Return (x, y) of the center of cell containing provided text 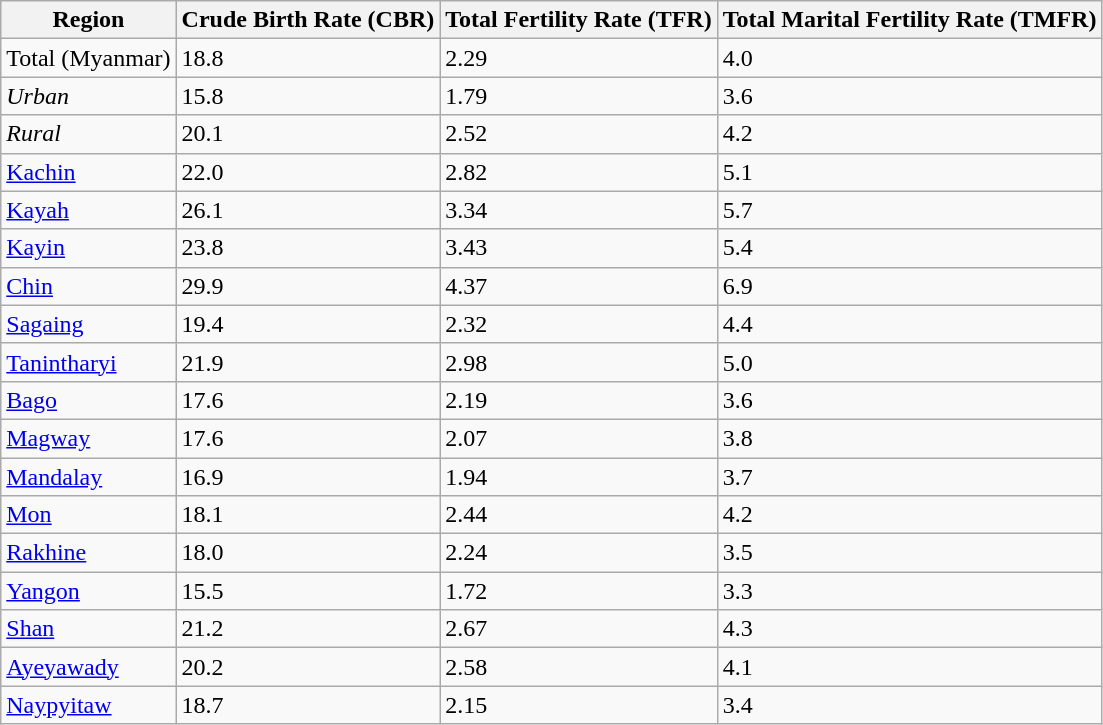
21.9 (308, 362)
2.32 (578, 324)
15.8 (308, 96)
Region (88, 20)
4.3 (910, 629)
19.4 (308, 324)
2.07 (578, 438)
Shan (88, 629)
Yangon (88, 591)
1.94 (578, 477)
Bago (88, 400)
Tanintharyi (88, 362)
1.72 (578, 591)
Kayah (88, 210)
3.34 (578, 210)
6.9 (910, 286)
2.29 (578, 58)
3.5 (910, 553)
4.0 (910, 58)
4.37 (578, 286)
2.15 (578, 705)
Sagaing (88, 324)
2.24 (578, 553)
21.2 (308, 629)
5.0 (910, 362)
Rakhine (88, 553)
29.9 (308, 286)
3.3 (910, 591)
5.4 (910, 248)
5.1 (910, 172)
Naypyitaw (88, 705)
2.58 (578, 667)
18.7 (308, 705)
Total (Myanmar) (88, 58)
26.1 (308, 210)
Mandalay (88, 477)
5.7 (910, 210)
3.7 (910, 477)
Mon (88, 515)
2.67 (578, 629)
2.19 (578, 400)
4.1 (910, 667)
Total Marital Fertility Rate (TMFR) (910, 20)
23.8 (308, 248)
1.79 (578, 96)
15.5 (308, 591)
3.4 (910, 705)
Ayeyawady (88, 667)
Rural (88, 134)
Crude Birth Rate (CBR) (308, 20)
18.0 (308, 553)
2.98 (578, 362)
Chin (88, 286)
Magway (88, 438)
2.82 (578, 172)
2.44 (578, 515)
18.1 (308, 515)
20.1 (308, 134)
3.43 (578, 248)
3.8 (910, 438)
22.0 (308, 172)
Total Fertility Rate (TFR) (578, 20)
4.4 (910, 324)
20.2 (308, 667)
Kayin (88, 248)
Urban (88, 96)
Kachin (88, 172)
16.9 (308, 477)
2.52 (578, 134)
18.8 (308, 58)
